Determine the (x, y) coordinate at the center of the cell enclosing the given text.  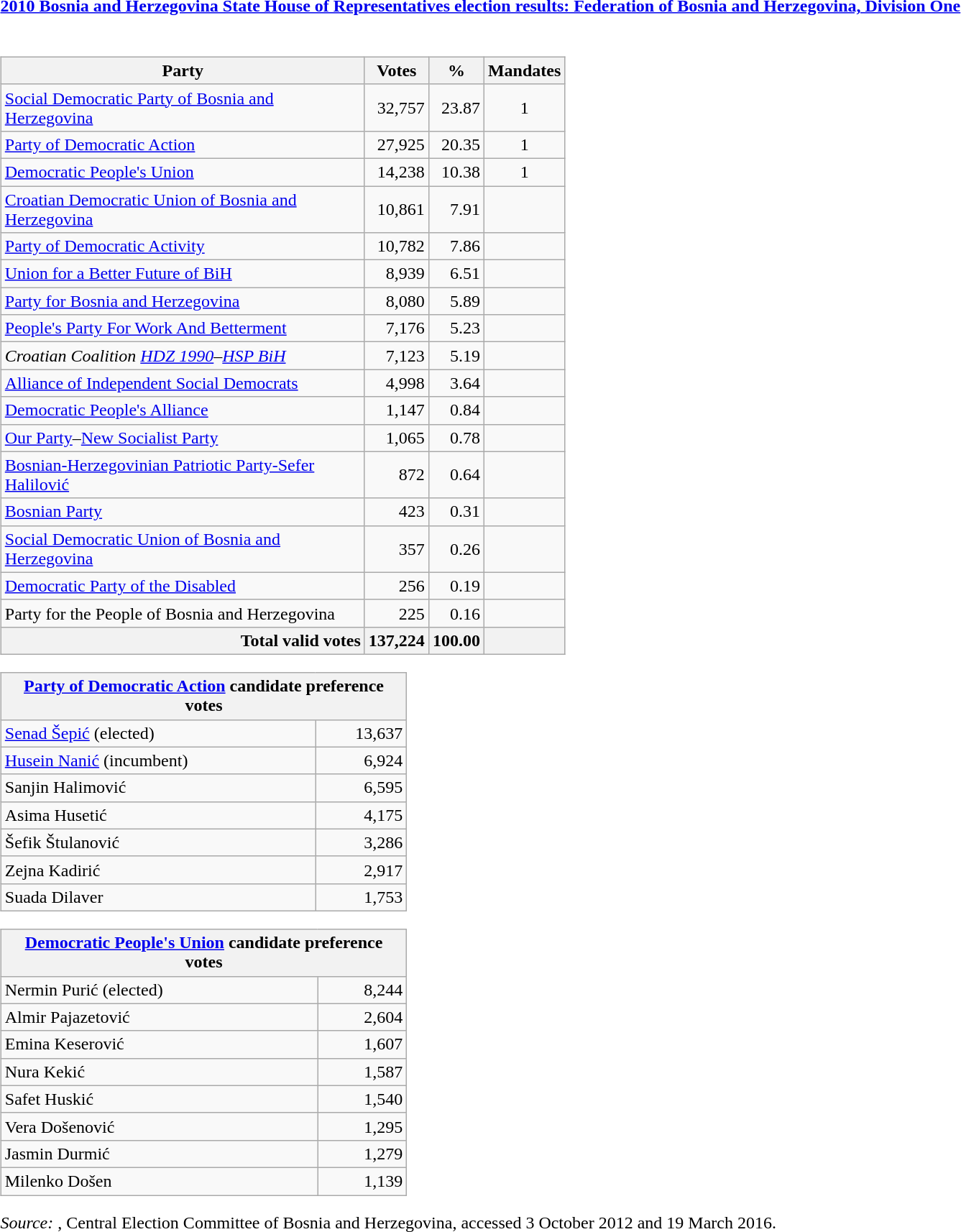
423 (397, 512)
872 (397, 474)
Democratic People's Union candidate preference votes (204, 953)
1,540 (362, 1099)
Croatian Democratic Union of Bosnia and Herzegovina (183, 208)
Alliance of Independent Social Democrats (183, 383)
0.78 (456, 438)
1,065 (397, 438)
0.26 (456, 549)
Safet Huskić (159, 1099)
8,080 (397, 301)
Party of Democratic Activity (183, 247)
5.19 (456, 356)
137,224 (397, 640)
10.38 (456, 172)
Nura Kekić (159, 1072)
0.31 (456, 512)
6,595 (361, 788)
Senad Šepić (elected) (158, 733)
6,924 (361, 760)
20.35 (456, 144)
Jasmin Durmić (159, 1154)
225 (397, 613)
27,925 (397, 144)
7,123 (397, 356)
23.87 (456, 108)
8,939 (397, 274)
1,279 (362, 1154)
Suada Dilaver (158, 897)
Sanjin Halimović (158, 788)
7,176 (397, 328)
% (456, 70)
Milenko Došen (159, 1181)
7.86 (456, 247)
1,587 (362, 1072)
Emina Keserović (159, 1044)
1,295 (362, 1126)
Party of Democratic Action candidate preference votes (204, 696)
Croatian Coalition HDZ 1990–HSP BiH (183, 356)
4,998 (397, 383)
Husein Nanić (incumbent) (158, 760)
357 (397, 549)
5.23 (456, 328)
Bosnian Party (183, 512)
10,782 (397, 247)
10,861 (397, 208)
100.00 (456, 640)
Democratic Party of the Disabled (183, 586)
Asima Husetić (158, 815)
Party for Bosnia and Herzegovina (183, 301)
Total valid votes (183, 640)
0.16 (456, 613)
Social Democratic Party of Bosnia and Herzegovina (183, 108)
1,607 (362, 1044)
256 (397, 586)
People's Party For Work And Betterment (183, 328)
Party of Democratic Action (183, 144)
0.84 (456, 410)
3,286 (361, 842)
14,238 (397, 172)
Party (183, 70)
13,637 (361, 733)
Votes (397, 70)
Nermin Purić (elected) (159, 990)
7.91 (456, 208)
1,147 (397, 410)
Mandates (524, 70)
8,244 (362, 990)
Social Democratic Union of Bosnia and Herzegovina (183, 549)
1,139 (362, 1181)
Party for the People of Bosnia and Herzegovina (183, 613)
0.64 (456, 474)
Vera Došenović (159, 1126)
Zejna Kadirić (158, 870)
3.64 (456, 383)
Almir Pajazetović (159, 1017)
5.89 (456, 301)
Bosnian-Herzegovinian Patriotic Party-Sefer Halilović (183, 474)
1,753 (361, 897)
Democratic People's Union (183, 172)
Our Party–New Socialist Party (183, 438)
Union for a Better Future of BiH (183, 274)
4,175 (361, 815)
32,757 (397, 108)
6.51 (456, 274)
2,917 (361, 870)
2,604 (362, 1017)
Democratic People's Alliance (183, 410)
Šefik Štulanović (158, 842)
0.19 (456, 586)
